Find where the given text appears and provide that cell's center as (x, y) coordinate. 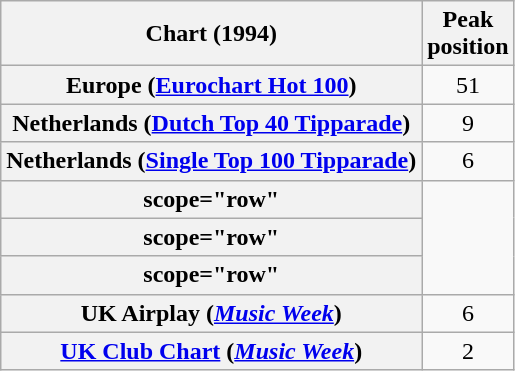
2 (468, 351)
UK Club Chart (Music Week) (212, 351)
Netherlands (Single Top 100 Tipparade) (212, 161)
9 (468, 123)
Europe (Eurochart Hot 100) (212, 85)
UK Airplay (Music Week) (212, 313)
51 (468, 85)
Peakposition (468, 34)
Chart (1994) (212, 34)
Netherlands (Dutch Top 40 Tipparade) (212, 123)
